Find where the given text appears and provide that cell's center as (x, y) coordinate. 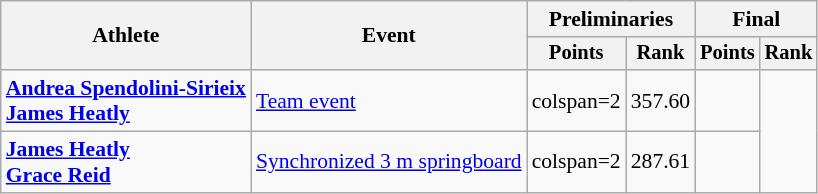
357.60 (660, 100)
Preliminaries (612, 19)
Event (389, 36)
Team event (389, 100)
Andrea Spendolini-SirieixJames Heatly (126, 100)
287.61 (660, 162)
Athlete (126, 36)
Final (756, 19)
Synchronized 3 m springboard (389, 162)
James HeatlyGrace Reid (126, 162)
